Detect which cell encompasses the target text, then output its (x, y) center coordinate. 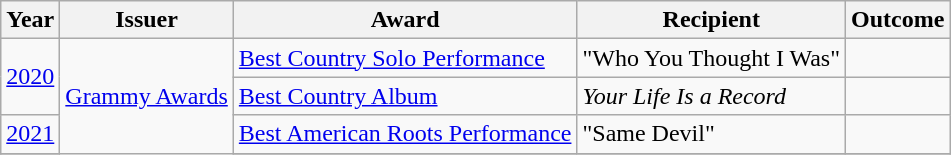
Year (30, 20)
Award (405, 20)
Recipient (712, 20)
2021 (30, 134)
Your Life Is a Record (712, 96)
"Same Devil" (712, 134)
Issuer (147, 20)
Best American Roots Performance (405, 134)
Grammy Awards (147, 96)
Best Country Album (405, 96)
Outcome (897, 20)
"Who You Thought I Was" (712, 58)
Best Country Solo Performance (405, 58)
2020 (30, 77)
